Determine the [x, y] coordinate at the center of the cell enclosing the given text.  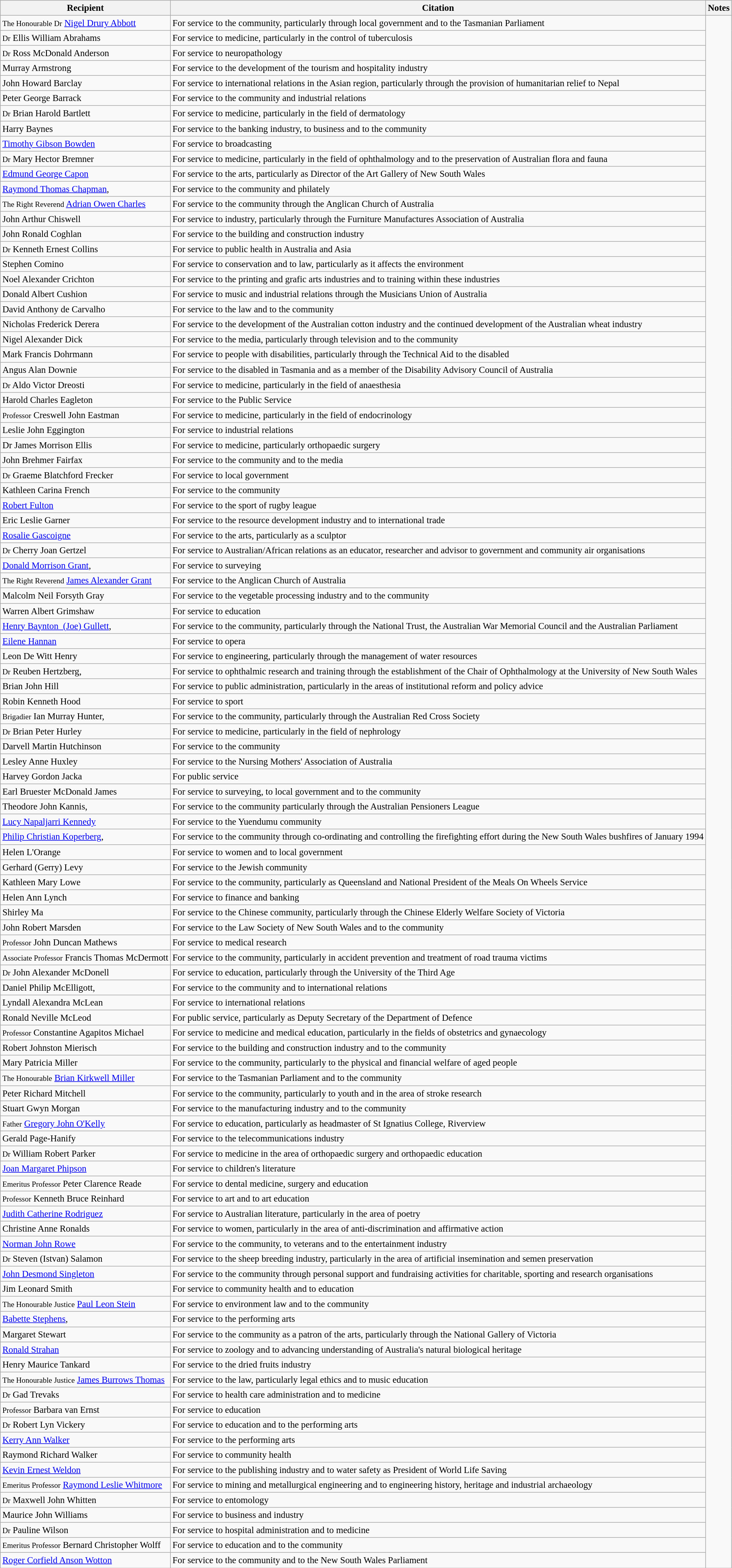
For service to the community, particularly to youth and in the area of stroke research [438, 1093]
Ronald Neville McLeod [85, 1018]
Dr Robert Lyn Vickery [85, 1425]
For service to medicine, particularly in the field of endocrinology [438, 415]
For service to the law and to the community [438, 310]
For service to international relations [438, 1003]
The Right Reverend James Alexander Grant [85, 581]
Associate Professor Francis Thomas McDermott [85, 957]
Roger Corfield Anson Wotton [85, 1560]
Notes [718, 8]
For service to medicine, particularly in the field of nephrology [438, 731]
Emeritus Professor Peter Clarence Reade [85, 1184]
For service to the Tasmanian Parliament and to the community [438, 1078]
Dr Pauline Wilson [85, 1530]
John Howard Barclay [85, 83]
Earl Bruester McDonald James [85, 792]
Dr Mary Hector Bremner [85, 159]
For service to business and industry [438, 1515]
The Right Reverend Adrian Owen Charles [85, 204]
For service to hospital administration and to medicine [438, 1530]
For service to the sport of rugby league [438, 506]
The Honourable Dr Nigel Drury Abbott [85, 23]
Lyndall Alexandra McLean [85, 1003]
For service to the community and philately [438, 189]
Joan Margaret Phipson [85, 1169]
Jim Leonard Smith [85, 1289]
Helen L'Orange [85, 852]
Murray Armstrong [85, 68]
For service to environment law and to the community [438, 1304]
Darvell Martin Hutchinson [85, 747]
For service to the development of the tourism and hospitality industry [438, 68]
For service to neuropathology [438, 53]
Harold Charles Eagleton [85, 400]
Ronald Strahan [85, 1349]
For service to children's literature [438, 1169]
Brigadier Ian Murray Hunter, [85, 716]
For service to the resource development industry and to international trade [438, 520]
For service to Australian literature, particularly in the area of poetry [438, 1214]
Raymond Richard Walker [85, 1455]
Donald Albert Cushion [85, 294]
For service to finance and banking [438, 897]
Theodore John Kannis, [85, 807]
Kerry Ann Walker [85, 1440]
For service to surveying [438, 566]
For service to women and to local government [438, 852]
For service to health care administration and to medicine [438, 1395]
Dr William Robert Parker [85, 1153]
Brian John Hill [85, 686]
For service to local government [438, 475]
For service to the Anglican Church of Australia [438, 581]
For service to education, particularly as headmaster of St Ignatius College, Riverview [438, 1123]
For service to the community, particularly as Queensland and National President of the Meals On Wheels Service [438, 882]
Mark Francis Dohrmann [85, 355]
Dr Maxwell John Whitten [85, 1500]
For service to the manufacturing industry and to the community [438, 1108]
For service to the building and construction industry [438, 234]
Professor Creswell John Eastman [85, 415]
Noel Alexander Crichton [85, 279]
For service to the Nursing Mothers' Association of Australia [438, 762]
Dr Kenneth Ernest Collins [85, 249]
For service to the community particularly through the Australian Pensioners League [438, 807]
Peter George Barrack [85, 98]
Father Gregory John O'Kelly [85, 1123]
Dr Reuben Hertzberg, [85, 671]
John Ronald Coghlan [85, 234]
Malcolm Neil Forsyth Gray [85, 596]
Daniel Philip McElligott, [85, 988]
For service to the arts, particularly as a sculptor [438, 536]
For service to surveying, to local government and to the community [438, 792]
For service to women, particularly in the area of anti-discrimination and affirmative action [438, 1229]
Dr Steven (Istvan) Salamon [85, 1259]
Angus Alan Downie [85, 370]
For service to medicine, particularly orthopaedic surgery [438, 445]
For service to education and to the performing arts [438, 1425]
For service to engineering, particularly through the management of water resources [438, 656]
Robin Kenneth Hood [85, 701]
Christine Anne Ronalds [85, 1229]
Dr Cherry Joan Gertzel [85, 550]
For service to conservation and to law, particularly as it affects the environment [438, 264]
Edmund George Capon [85, 174]
For service to entomology [438, 1500]
The Honourable Justice Paul Leon Stein [85, 1304]
For service to mining and metallurgical engineering and to engineering history, heritage and industrial archaeology [438, 1485]
For service to the building and construction industry and to the community [438, 1048]
For service to the disabled in Tasmania and as a member of the Disability Advisory Council of Australia [438, 370]
Leslie John Eggington [85, 430]
For service to medicine in the area of orthopaedic surgery and orthopaedic education [438, 1153]
Leon De Witt Henry [85, 656]
Gerhard (Gerry) Levy [85, 867]
For service to the sheep breeding industry, particularly in the area of artificial insemination and semen preservation [438, 1259]
For service to community health and to education [438, 1289]
For service to people with disabilities, particularly through the Technical Aid to the disabled [438, 355]
For service to medical research [438, 943]
Margaret Stewart [85, 1334]
For service to music and industrial relations through the Musicians Union of Australia [438, 294]
Dr John Alexander McDonell [85, 973]
For service to the publishing industry and to water safety as President of World Life Saving [438, 1470]
Norman John Rowe [85, 1244]
For service to medicine, particularly in the field of ophthalmology and to the preservation of Australian flora and fauna [438, 159]
Shirley Ma [85, 912]
Rosalie Gascoigne [85, 536]
Professor Kenneth Bruce Reinhard [85, 1199]
Helen Ann Lynch [85, 897]
For service to zoology and to advancing understanding of Australia's natural biological heritage [438, 1349]
For service to the arts, particularly as Director of the Art Gallery of New South Wales [438, 174]
Mary Patricia Miller [85, 1063]
Kathleen Mary Lowe [85, 882]
Professor John Duncan Mathews [85, 943]
For service to the community, particularly through local government and to the Tasmanian Parliament [438, 23]
Dr Ross McDonald Anderson [85, 53]
For service to ophthalmic research and training through the establishment of the Chair of Ophthalmology at the University of New South Wales [438, 671]
Emeritus Professor Raymond Leslie Whitmore [85, 1485]
Dr Gad Trevaks [85, 1395]
Nicholas Frederick Derera [85, 324]
For service to the community and to the media [438, 460]
For service to dental medicine, surgery and education [438, 1184]
Lesley Anne Huxley [85, 762]
For service to the community through personal support and fundraising activities for charitable, sporting and research organisations [438, 1274]
Gerald Page-Hanify [85, 1138]
David Anthony de Carvalho [85, 310]
For service to the community through co-ordinating and controlling the firefighting effort during the New South Wales bushfires of January 1994 [438, 837]
Dr Brian Peter Hurley [85, 731]
For service to the Yuendumu community [438, 822]
Nigel Alexander Dick [85, 340]
For service to sport [438, 701]
For service to the community, particularly to the physical and financial welfare of aged people [438, 1063]
For service to the development of the Australian cotton industry and the continued development of the Australian wheat industry [438, 324]
For service to industry, particularly through the Furniture Manufactures Association of Australia [438, 219]
Timothy Gibson Bowden [85, 144]
For service to public administration, particularly in the areas of institutional reform and policy advice [438, 686]
For service to the vegetable processing industry and to the community [438, 596]
Eilene Hannan [85, 641]
For service to the community, particularly through the National Trust, the Australian War Memorial Council and the Australian Parliament [438, 626]
For service to the Public Service [438, 400]
Citation [438, 8]
For service to the community as a patron of the arts, particularly through the National Gallery of Victoria [438, 1334]
Lucy Napaljarri Kennedy [85, 822]
Harvey Gordon Jacka [85, 777]
Stephen Comino [85, 264]
For public service [438, 777]
For service to the Chinese community, particularly through the Chinese Elderly Welfare Society of Victoria [438, 912]
Professor Constantine Agapitos Michael [85, 1033]
Recipient [85, 8]
Robert Fulton [85, 506]
Kathleen Carina French [85, 490]
For service to medicine, particularly in the control of tuberculosis [438, 38]
For service to opera [438, 641]
For service to the community, particularly in accident prevention and treatment of road trauma victims [438, 957]
For service to community health [438, 1455]
Dr James Morrison Ellis [85, 445]
The Honourable Brian Kirkwell Miller [85, 1078]
For service to the community, particularly through the Australian Red Cross Society [438, 716]
For service to the community and to the New South Wales Parliament [438, 1560]
Stuart Gwyn Morgan [85, 1108]
Eric Leslie Garner [85, 520]
For service to international relations in the Asian region, particularly through the provision of humanitarian relief to Nepal [438, 83]
Dr Ellis William Abrahams [85, 38]
For service to the Jewish community [438, 867]
For service to medicine, particularly in the field of anaesthesia [438, 385]
For service to Australian/African relations as an educator, researcher and advisor to government and community air organisations [438, 550]
For service to the banking industry, to business and to the community [438, 129]
Kevin Ernest Weldon [85, 1470]
For service to public health in Australia and Asia [438, 249]
Henry Maurice Tankard [85, 1364]
Harry Baynes [85, 129]
Donald Morrison Grant, [85, 566]
Professor Barbara van Ernst [85, 1410]
For service to the law, particularly legal ethics and to music education [438, 1380]
For service to education and to the community [438, 1546]
For service to the community and to international relations [438, 988]
For service to the media, particularly through television and to the community [438, 340]
Emeritus Professor Bernard Christopher Wolff [85, 1546]
Robert Johnston Mierisch [85, 1048]
Raymond Thomas Chapman, [85, 189]
The Honourable Justice James Burrows Thomas [85, 1380]
Peter Richard Mitchell [85, 1093]
For public service, particularly as Deputy Secretary of the Department of Defence [438, 1018]
For service to the community and industrial relations [438, 98]
Babette Stephens, [85, 1319]
For service to the printing and grafic arts industries and to training within these industries [438, 279]
For service to industrial relations [438, 430]
For service to medicine and medical education, particularly in the fields of obstetrics and gynaecology [438, 1033]
For service to the telecommunications industry [438, 1138]
Henry Baynton (Joe) Gullett, [85, 626]
Philip Christian Koperberg, [85, 837]
Judith Catherine Rodriguez [85, 1214]
For service to the community, to veterans and to the entertainment industry [438, 1244]
Warren Albert Grimshaw [85, 611]
Maurice John Williams [85, 1515]
Dr Brian Harold Bartlett [85, 113]
John Arthur Chiswell [85, 219]
Dr Graeme Blatchford Frecker [85, 475]
Dr Aldo Victor Dreosti [85, 385]
For service to education, particularly through the University of the Third Age [438, 973]
For service to the dried fruits industry [438, 1364]
For service to the community through the Anglican Church of Australia [438, 204]
For service to medicine, particularly in the field of dermatology [438, 113]
For service to broadcasting [438, 144]
For service to art and to art education [438, 1199]
John Robert Marsden [85, 927]
For service to the Law Society of New South Wales and to the community [438, 927]
John Desmond Singleton [85, 1274]
John Brehmer Fairfax [85, 460]
